Identify which cell holds the provided text, then report its (x, y) central coordinate. 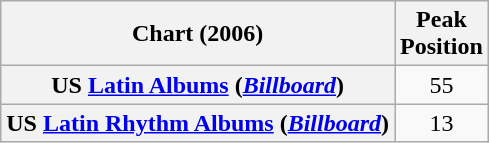
US Latin Rhythm Albums (Billboard) (198, 123)
55 (442, 85)
US Latin Albums (Billboard) (198, 85)
13 (442, 123)
Peak Position (442, 34)
Chart (2006) (198, 34)
